Provide the (X, Y) coordinate of the cell's center where the given text is located.  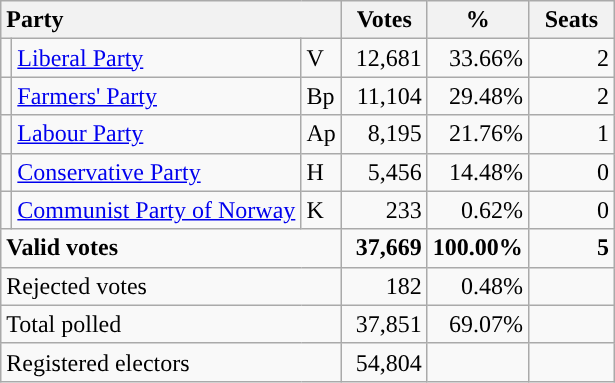
Valid votes (172, 248)
12,681 (384, 58)
5,456 (384, 172)
Party (172, 20)
Total polled (172, 324)
11,104 (384, 96)
Communist Party of Norway (156, 210)
Farmers' Party (156, 96)
233 (384, 210)
Seats (571, 20)
182 (384, 286)
14.48% (478, 172)
1 (571, 134)
0.48% (478, 286)
37,851 (384, 324)
V (321, 58)
Votes (384, 20)
29.48% (478, 96)
Bp (321, 96)
Liberal Party (156, 58)
54,804 (384, 362)
69.07% (478, 324)
100.00% (478, 248)
37,669 (384, 248)
Conservative Party (156, 172)
21.76% (478, 134)
H (321, 172)
5 (571, 248)
Labour Party (156, 134)
% (478, 20)
K (321, 210)
33.66% (478, 58)
Ap (321, 134)
8,195 (384, 134)
Registered electors (172, 362)
0.62% (478, 210)
Rejected votes (172, 286)
